Capture the cell that displays the provided text and extract its (x, y) central coordinate. 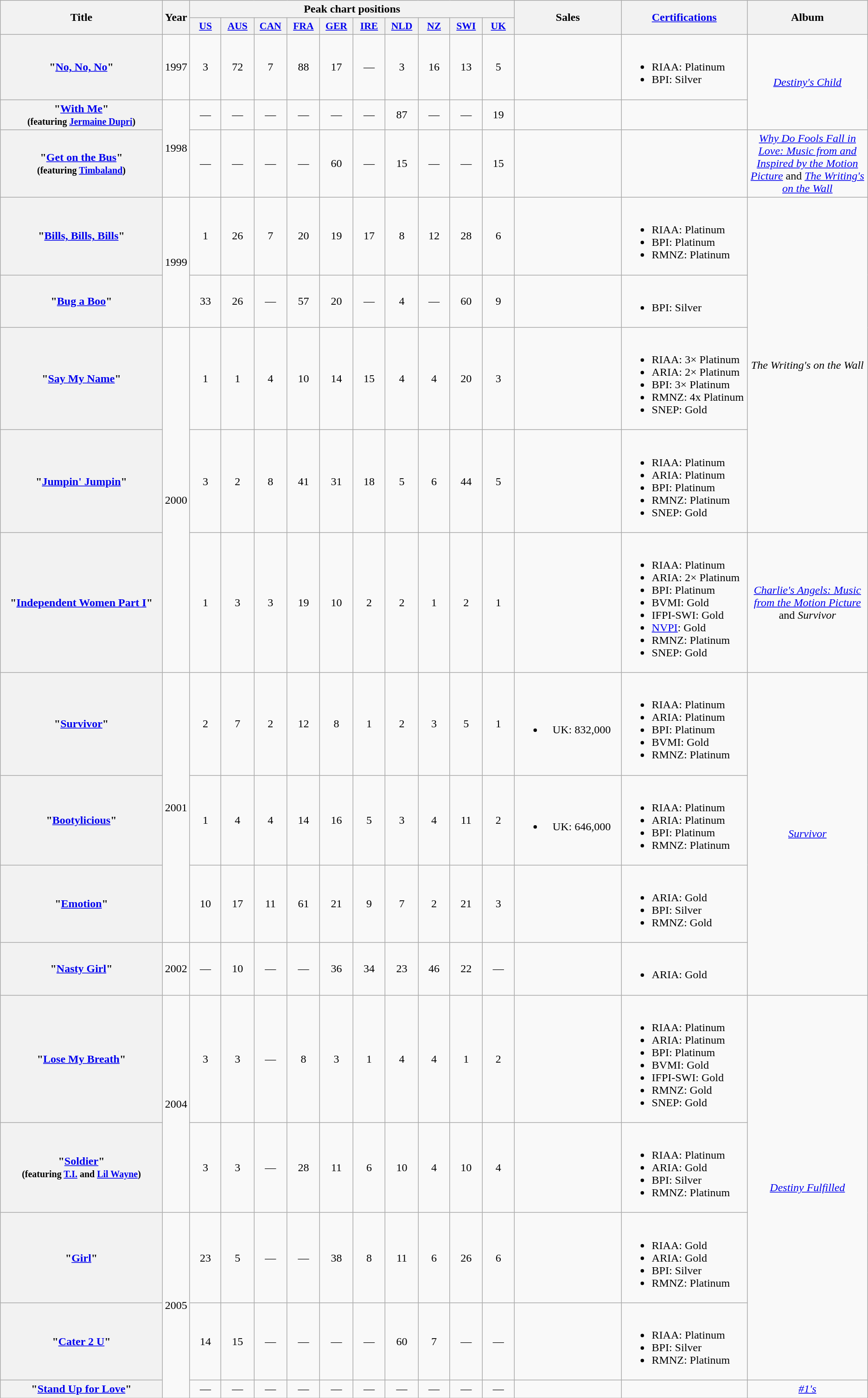
"No, No, No" (82, 67)
41 (303, 481)
Survivor (807, 834)
2001 (176, 808)
SWI (466, 26)
"Soldier"(featuring T.I. and Lil Wayne) (82, 1167)
RIAA: PlatinumARIA: GoldBPI: SilverRMNZ: Platinum (684, 1167)
"Jumpin' Jumpin" (82, 481)
ARIA: Gold (684, 968)
RIAA: PlatinumARIA: PlatinumBPI: PlatinumBVMI: GoldRMNZ: Platinum (684, 724)
38 (337, 1257)
RIAA: PlatinumARIA: 2× PlatinumBPI: PlatinumBVMI: GoldIFPI-SWI: GoldNVPI: GoldRMNZ: PlatinumSNEP: Gold (684, 603)
36 (337, 968)
2005 (176, 1305)
2002 (176, 968)
"Bootylicious" (82, 820)
Year (176, 18)
RIAA: PlatinumARIA: PlatinumBPI: PlatinumRMNZ: Platinum (684, 820)
RIAA: GoldARIA: GoldBPI: SilverRMNZ: Platinum (684, 1257)
The Writing's on the Wall (807, 365)
87 (402, 114)
Why Do Fools Fall in Love: Music from and Inspired by the Motion Picture and The Writing's on the Wall (807, 164)
46 (434, 968)
GER (337, 26)
UK: 646,000 (568, 820)
RIAA: PlatinumBPI: SilverRMNZ: Platinum (684, 1341)
34 (369, 968)
BPI: Silver (684, 301)
RIAA: PlatinumARIA: PlatinumBPI: PlatinumRMNZ: PlatinumSNEP: Gold (684, 481)
"Independent Women Part I" (82, 603)
Title (82, 18)
"Girl" (82, 1257)
"Stand Up for Love" (82, 1389)
2004 (176, 1104)
61 (303, 904)
"Get on the Bus"(featuring Timbaland) (82, 164)
18 (369, 481)
Destiny Fulfilled (807, 1187)
1997 (176, 67)
44 (466, 481)
"Bug a Boo" (82, 301)
UK: 832,000 (568, 724)
2000 (176, 500)
1998 (176, 148)
Album (807, 18)
"Bills, Bills, Bills" (82, 237)
"Survivor" (82, 724)
13 (466, 67)
FRA (303, 26)
72 (237, 67)
#1's (807, 1389)
ARIA: GoldBPI: SilverRMNZ: Gold (684, 904)
Sales (568, 18)
US (205, 26)
31 (337, 481)
"Nasty Girl" (82, 968)
88 (303, 67)
"Say My Name" (82, 378)
RIAA: PlatinumBPI: Silver (684, 67)
1999 (176, 263)
UK (499, 26)
Peak chart positions (352, 9)
"Emotion" (82, 904)
NZ (434, 26)
Certifications (684, 18)
AUS (237, 26)
22 (466, 968)
RIAA: PlatinumARIA: PlatinumBPI: PlatinumBVMI: GoldIFPI-SWI: GoldRMNZ: GoldSNEP: Gold (684, 1058)
"With Me"(featuring Jermaine Dupri) (82, 114)
33 (205, 301)
NLD (402, 26)
57 (303, 301)
"Lose My Breath" (82, 1058)
IRE (369, 26)
"Cater 2 U" (82, 1341)
Charlie's Angels: Music from the Motion Picture and Survivor (807, 603)
Destiny's Child (807, 82)
RIAA: PlatinumBPI: PlatinumRMNZ: Platinum (684, 237)
RIAA: 3× PlatinumARIA: 2× PlatinumBPI: 3× PlatinumRMNZ: 4x PlatinumSNEP: Gold (684, 378)
CAN (271, 26)
